Detect which cell encompasses the target text, then output its [X, Y] center coordinate. 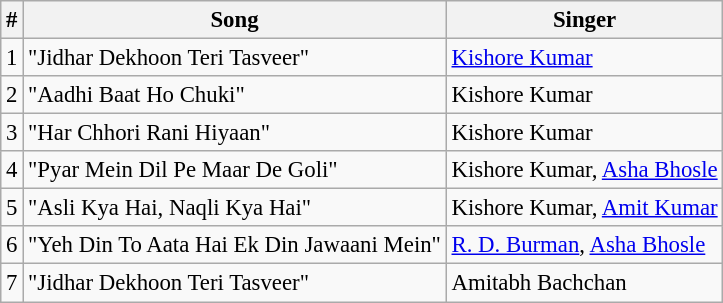
Kishore Kumar, Asha Bhosle [584, 170]
3 [12, 133]
7 [12, 283]
5 [12, 208]
# [12, 20]
Kishore Kumar, Amit Kumar [584, 208]
2 [12, 95]
1 [12, 58]
Singer [584, 20]
Amitabh Bachchan [584, 283]
R. D. Burman, Asha Bhosle [584, 245]
6 [12, 245]
"Aadhi Baat Ho Chuki" [234, 95]
4 [12, 170]
"Yeh Din To Aata Hai Ek Din Jawaani Mein" [234, 245]
"Har Chhori Rani Hiyaan" [234, 133]
"Asli Kya Hai, Naqli Kya Hai" [234, 208]
Song [234, 20]
"Pyar Mein Dil Pe Maar De Goli" [234, 170]
